Find where the given text appears and provide that cell's center as (x, y) coordinate. 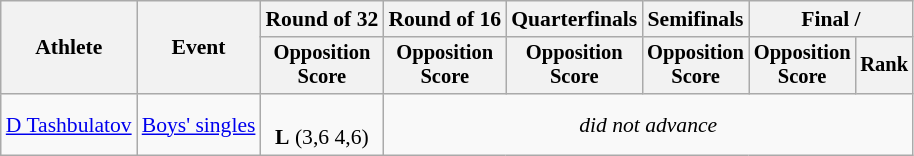
Rank (884, 66)
Quarterfinals (574, 19)
D Tashbulatov (69, 124)
L (3,6 4,6) (322, 124)
Final / (831, 19)
Round of 16 (444, 19)
Athlete (69, 48)
did not advance (648, 124)
Round of 32 (322, 19)
Event (199, 48)
Boys' singles (199, 124)
Semifinals (696, 19)
